From the cell containing the given text, extract its center point as (X, Y) coordinate. 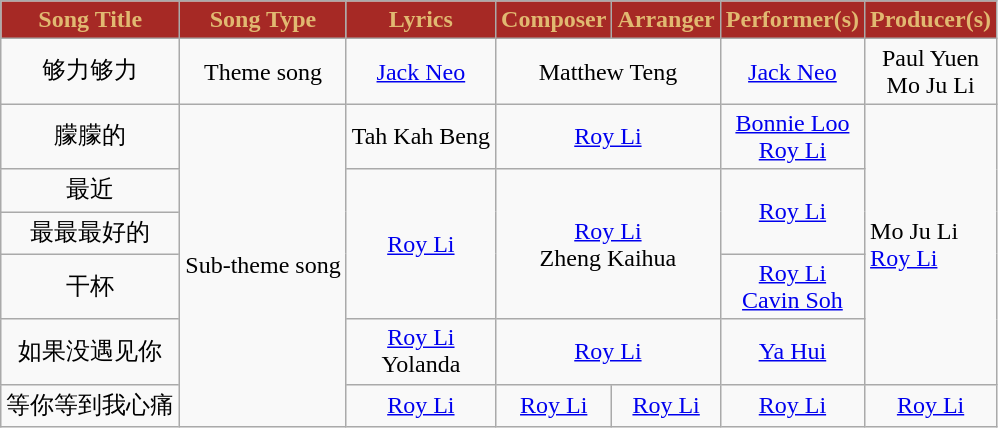
最近 (90, 190)
Mo Ju LiRoy Li (931, 244)
最最最好的 (90, 234)
Roy Li Yolanda (420, 352)
Composer (554, 20)
等你等到我心痛 (90, 406)
如果没遇见你 (90, 352)
Producer(s) (931, 20)
够力够力 (90, 72)
朦朦的 (90, 136)
Roy LiZheng Kaihua (608, 244)
Performer(s) (792, 20)
干杯 (90, 286)
Sub-theme song (263, 266)
Paul YuenMo Ju Li (931, 72)
Song Type (263, 20)
Tah Kah Beng (420, 136)
Theme song (263, 72)
Roy Li Cavin Soh (792, 286)
Arranger (666, 20)
Matthew Teng (608, 72)
Ya Hui (792, 352)
Song Title (90, 20)
Lyrics (420, 20)
Bonnie LooRoy Li (792, 136)
